Capture the cell that displays the provided text and extract its [X, Y] central coordinate. 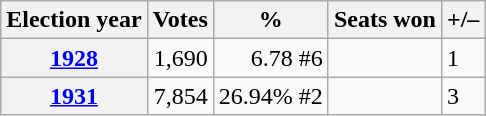
Seats won [384, 20]
1 [462, 58]
1928 [74, 58]
Votes [180, 20]
+/– [462, 20]
26.94% #2 [270, 96]
1,690 [180, 58]
3 [462, 96]
% [270, 20]
7,854 [180, 96]
Election year [74, 20]
1931 [74, 96]
6.78 #6 [270, 58]
